Determine the (X, Y) coordinate at the center of the cell enclosing the given text.  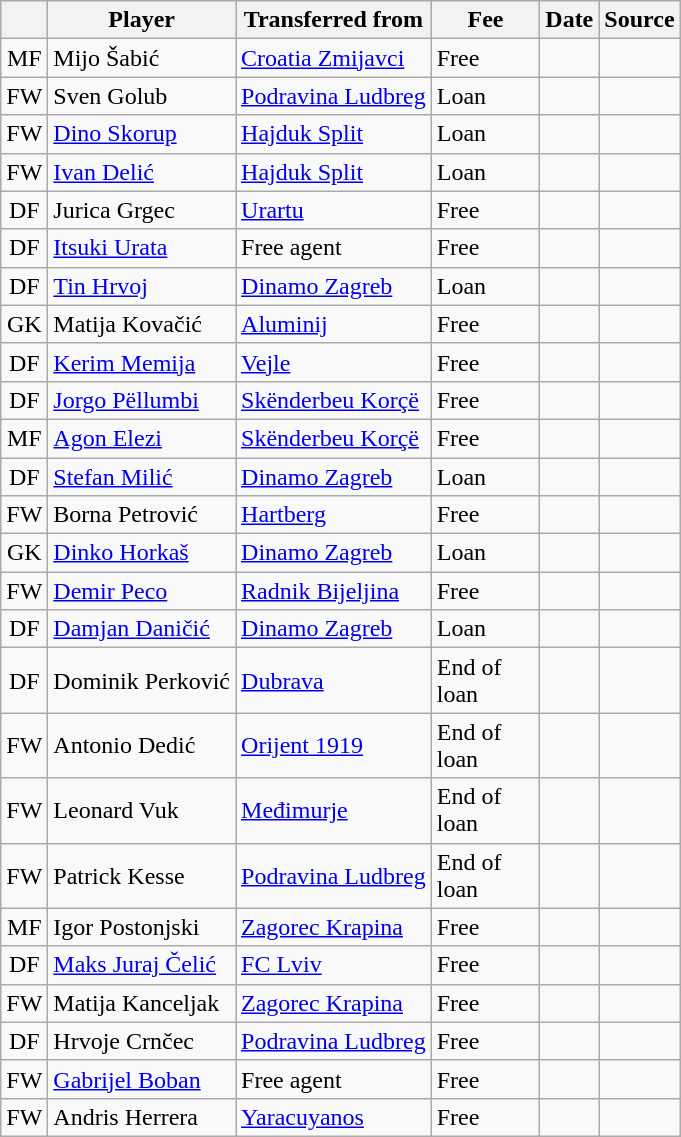
Agon Elezi (142, 438)
Dominik Perković (142, 680)
Source (640, 20)
Sven Golub (142, 96)
Matija Kanceljak (142, 1003)
Date (570, 20)
Radnik Bijeljina (334, 591)
Damjan Daničić (142, 629)
Transferred from (334, 20)
Yaracuyanos (334, 1117)
Jorgo Pëllumbi (142, 400)
Demir Peco (142, 591)
Vejle (334, 362)
Ivan Delić (142, 172)
Hrvoje Crnčec (142, 1041)
Fee (486, 20)
Mijo Šabić (142, 58)
Maks Juraj Čelić (142, 965)
Croatia Zmijavci (334, 58)
Player (142, 20)
Gabrijel Boban (142, 1079)
Antonio Dedić (142, 746)
Dinko Horkaš (142, 553)
Aluminij (334, 324)
Andris Herrera (142, 1117)
Stefan Milić (142, 477)
Jurica Grgec (142, 210)
Dubrava (334, 680)
Itsuki Urata (142, 248)
Leonard Vuk (142, 810)
Tin Hrvoj (142, 286)
Patrick Kesse (142, 876)
FC Lviv (334, 965)
Matija Kovačić (142, 324)
Igor Postonjski (142, 927)
Borna Petrović (142, 515)
Međimurje (334, 810)
Kerim Memija (142, 362)
Urartu (334, 210)
Orijent 1919 (334, 746)
Hartberg (334, 515)
Dino Skorup (142, 134)
